Scan for the cell matching the given text and deliver its (x, y) coordinate at center. 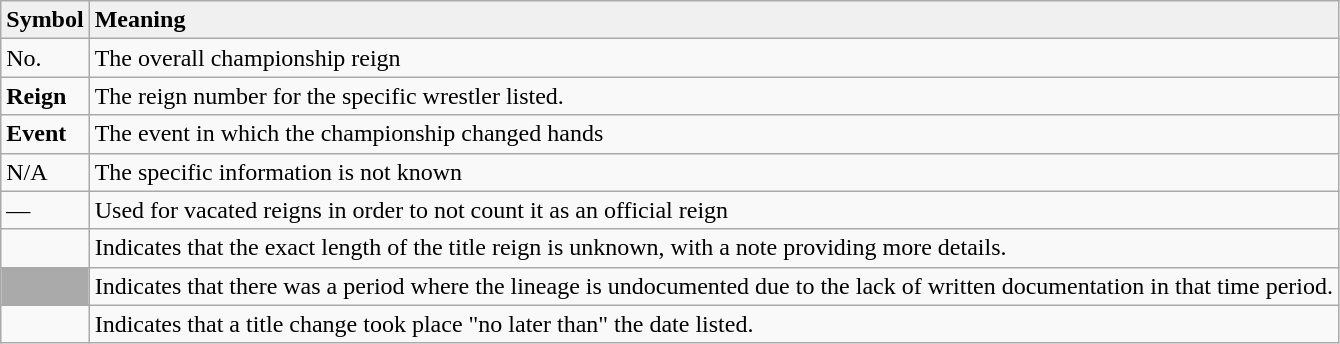
Symbol (45, 20)
No. (45, 58)
Meaning (714, 20)
Reign (45, 96)
Used for vacated reigns in order to not count it as an official reign (714, 210)
N/A (45, 172)
— (45, 210)
The reign number for the specific wrestler listed. (714, 96)
The overall championship reign (714, 58)
Indicates that there was a period where the lineage is undocumented due to the lack of written documentation in that time period. (714, 286)
Indicates that the exact length of the title reign is unknown, with a note providing more details. (714, 248)
The specific information is not known (714, 172)
The event in which the championship changed hands (714, 134)
Indicates that a title change took place "no later than" the date listed. (714, 324)
Event (45, 134)
